Extract the (X, Y) coordinate from the center of the cell holding the provided text.  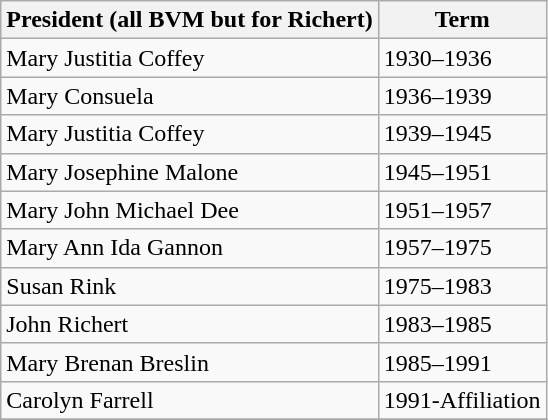
1936–1939 (462, 96)
1957–1975 (462, 248)
Mary Brenan Breslin (190, 362)
1930–1936 (462, 58)
Mary Consuela (190, 96)
Susan Rink (190, 286)
Mary Ann Ida Gannon (190, 248)
1975–1983 (462, 286)
1983–1985 (462, 324)
1985–1991 (462, 362)
President (all BVM but for Richert) (190, 20)
John Richert (190, 324)
Mary Josephine Malone (190, 172)
Mary John Michael Dee (190, 210)
1991-Affiliation (462, 400)
1945–1951 (462, 172)
1951–1957 (462, 210)
Term (462, 20)
1939–1945 (462, 134)
Carolyn Farrell (190, 400)
